For the text-containing cell, return its midpoint in (X, Y) coordinate format. 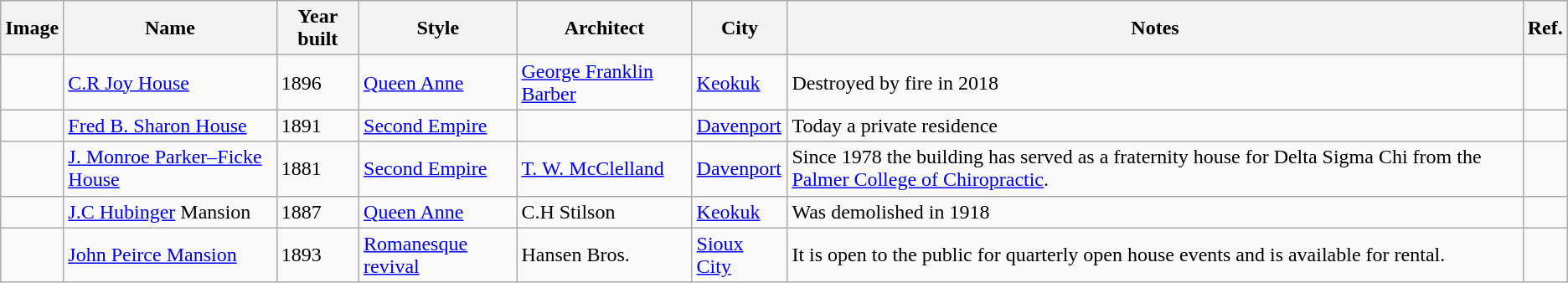
Today a private residence (1155, 126)
Destroyed by fire in 2018 (1155, 82)
1887 (317, 212)
1896 (317, 82)
J. Monroe Parker–Ficke House (170, 169)
C.H Stilson (605, 212)
Romanesque revival (438, 255)
T. W. McClelland (605, 169)
It is open to the public for quarterly open house events and is available for rental. (1155, 255)
C.R Joy House (170, 82)
Notes (1155, 28)
1881 (317, 169)
Image (32, 28)
1891 (317, 126)
Year built (317, 28)
Ref. (1545, 28)
Since 1978 the building has served as a fraternity house for Delta Sigma Chi from the Palmer College of Chiropractic. (1155, 169)
J.C Hubinger Mansion (170, 212)
City (740, 28)
Was demolished in 1918 (1155, 212)
Sioux City (740, 255)
Hansen Bros. (605, 255)
Style (438, 28)
Fred B. Sharon House (170, 126)
George Franklin Barber (605, 82)
Name (170, 28)
Architect (605, 28)
1893 (317, 255)
John Peirce Mansion (170, 255)
